Scan for the cell matching the given text and deliver its [x, y] coordinate at center. 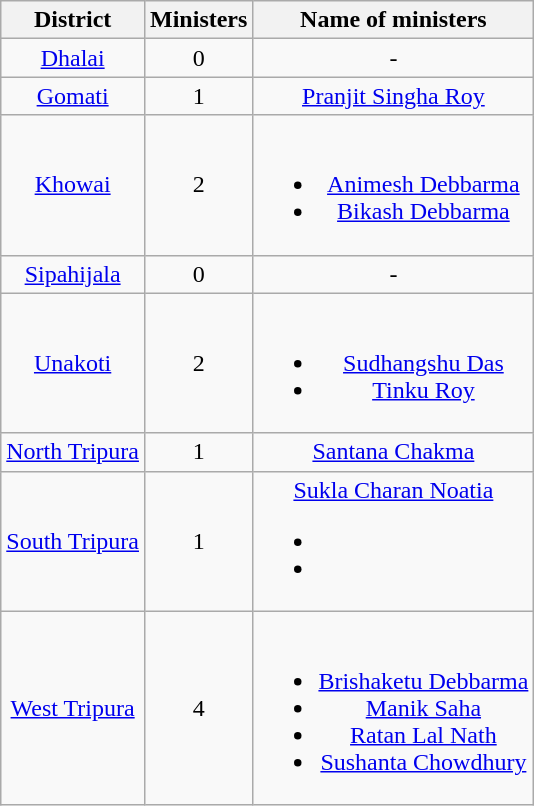
West Tripura [73, 708]
District [73, 20]
North Tripura [73, 452]
Sudhangshu DasTinku Roy [394, 363]
Brishaketu DebbarmaManik SahaRatan Lal NathSushanta Chowdhury [394, 708]
Name of ministers [394, 20]
Pranjit Singha Roy [394, 96]
Gomati [73, 96]
Santana Chakma [394, 452]
Ministers [199, 20]
Khowai [73, 185]
4 [199, 708]
South Tripura [73, 541]
Sipahijala [73, 274]
Sukla Charan Noatia [394, 541]
Unakoti [73, 363]
Dhalai [73, 58]
Animesh DebbarmaBikash Debbarma [394, 185]
